Return the [x, y] coordinate for the center point of the cell that contains the specified text.  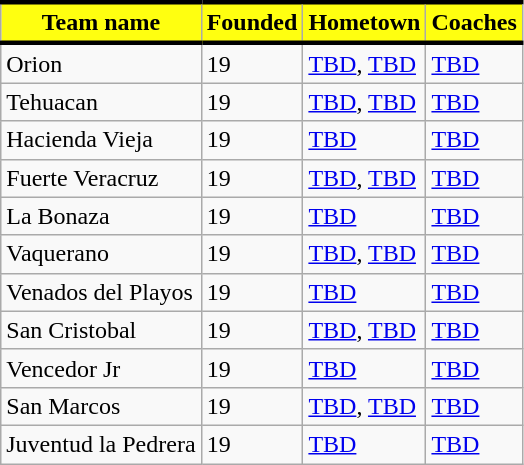
La Bonaza [101, 216]
Juventud la Pedrera [101, 444]
Hacienda Vieja [101, 140]
San Marcos [101, 406]
Vaquerano [101, 254]
Hometown [364, 22]
Founded [252, 22]
Team name [101, 22]
San Cristobal [101, 330]
Vencedor Jr [101, 368]
Venados del Playos [101, 292]
Tehuacan [101, 102]
Fuerte Veracruz [101, 178]
Orion [101, 63]
Coaches [474, 22]
